Identify which cell holds the provided text, then report its (X, Y) central coordinate. 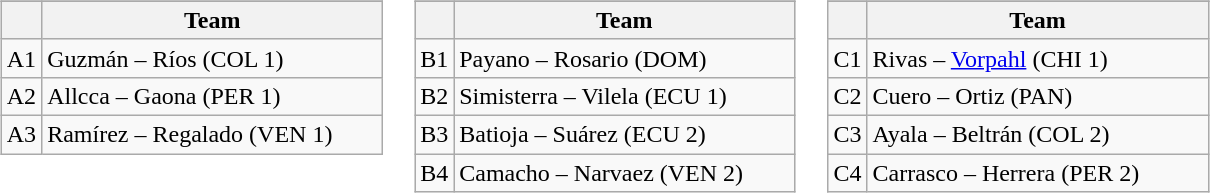
C4 (848, 173)
B3 (434, 134)
A2 (21, 96)
Rivas – Vorpahl (CHI 1) (1038, 58)
B1 (434, 58)
A1 (21, 58)
Ramírez – Regalado (VEN 1) (212, 134)
C2 (848, 96)
Cuero – Ortiz (PAN) (1038, 96)
Camacho – Narvaez (VEN 2) (624, 173)
Guzmán – Ríos (COL 1) (212, 58)
Simisterra – Vilela (ECU 1) (624, 96)
B4 (434, 173)
Payano – Rosario (DOM) (624, 58)
C3 (848, 134)
C1 (848, 58)
Batioja – Suárez (ECU 2) (624, 134)
Carrasco – Herrera (PER 2) (1038, 173)
B2 (434, 96)
Allcca – Gaona (PER 1) (212, 96)
A3 (21, 134)
Ayala – Beltrán (COL 2) (1038, 134)
